Return [x, y] of the center of cell containing provided text 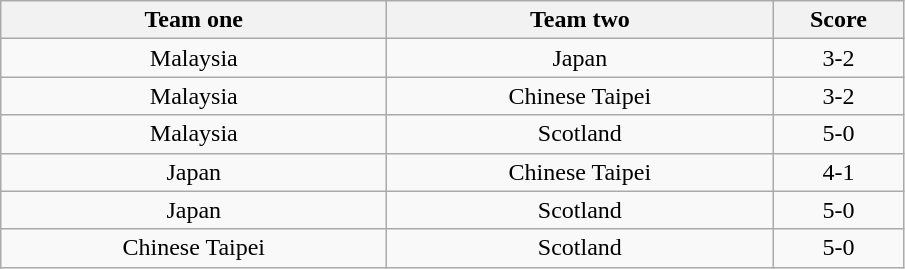
Team one [194, 20]
Team two [580, 20]
Score [838, 20]
4-1 [838, 172]
